Output the (X, Y) coordinate of the center of the cell containing the given text.  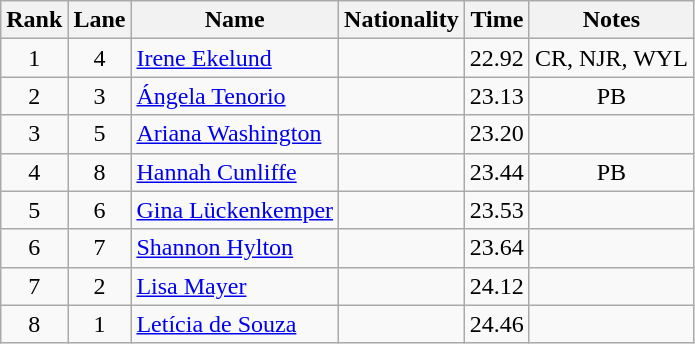
Irene Ekelund (235, 58)
24.12 (496, 286)
Lisa Mayer (235, 286)
Nationality (402, 20)
22.92 (496, 58)
Hannah Cunliffe (235, 172)
Ángela Tenorio (235, 96)
23.13 (496, 96)
24.46 (496, 324)
Rank (34, 20)
23.64 (496, 248)
23.53 (496, 210)
Name (235, 20)
Lane (100, 20)
23.20 (496, 134)
Notes (611, 20)
Ariana Washington (235, 134)
Shannon Hylton (235, 248)
Gina Lückenkemper (235, 210)
Time (496, 20)
Letícia de Souza (235, 324)
CR, NJR, WYL (611, 58)
23.44 (496, 172)
